Provide the [x, y] coordinate of the cell's center where the given text is located.  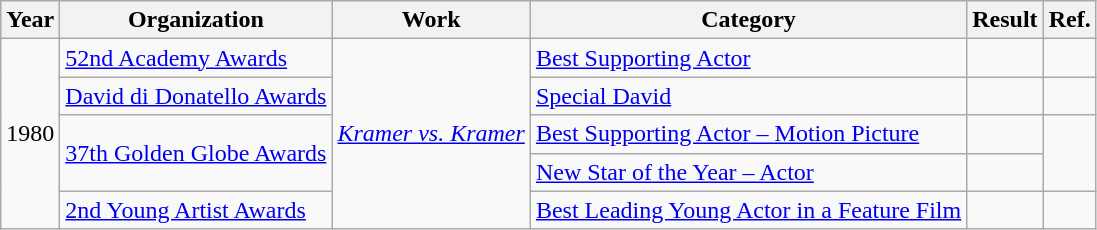
New Star of the Year – Actor [748, 172]
Ref. [1070, 20]
Special David [748, 96]
Organization [196, 20]
Year [30, 20]
Result [1005, 20]
37th Golden Globe Awards [196, 153]
Kramer vs. Kramer [431, 134]
52nd Academy Awards [196, 58]
Category [748, 20]
David di Donatello Awards [196, 96]
Best Supporting Actor [748, 58]
Work [431, 20]
2nd Young Artist Awards [196, 210]
1980 [30, 134]
Best Supporting Actor – Motion Picture [748, 134]
Best Leading Young Actor in a Feature Film [748, 210]
